Return the (x, y) coordinate for the center point of the cell that contains the specified text.  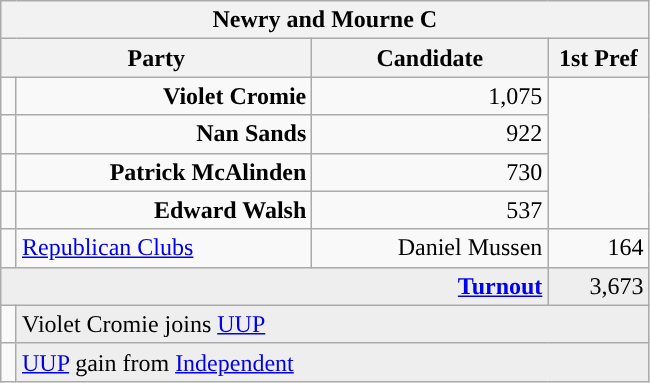
Candidate (430, 58)
UUP gain from Independent (332, 362)
Edward Walsh (164, 210)
537 (430, 210)
3,673 (598, 286)
Patrick McAlinden (164, 172)
Turnout (274, 286)
164 (598, 248)
Violet Cromie (164, 96)
922 (430, 134)
Newry and Mourne C (325, 20)
Daniel Mussen (430, 248)
730 (430, 172)
Party (156, 58)
1,075 (430, 96)
Republican Clubs (164, 248)
Violet Cromie joins UUP (332, 324)
Nan Sands (164, 134)
1st Pref (598, 58)
